Output the [x, y] coordinate of the center of the cell containing the given text.  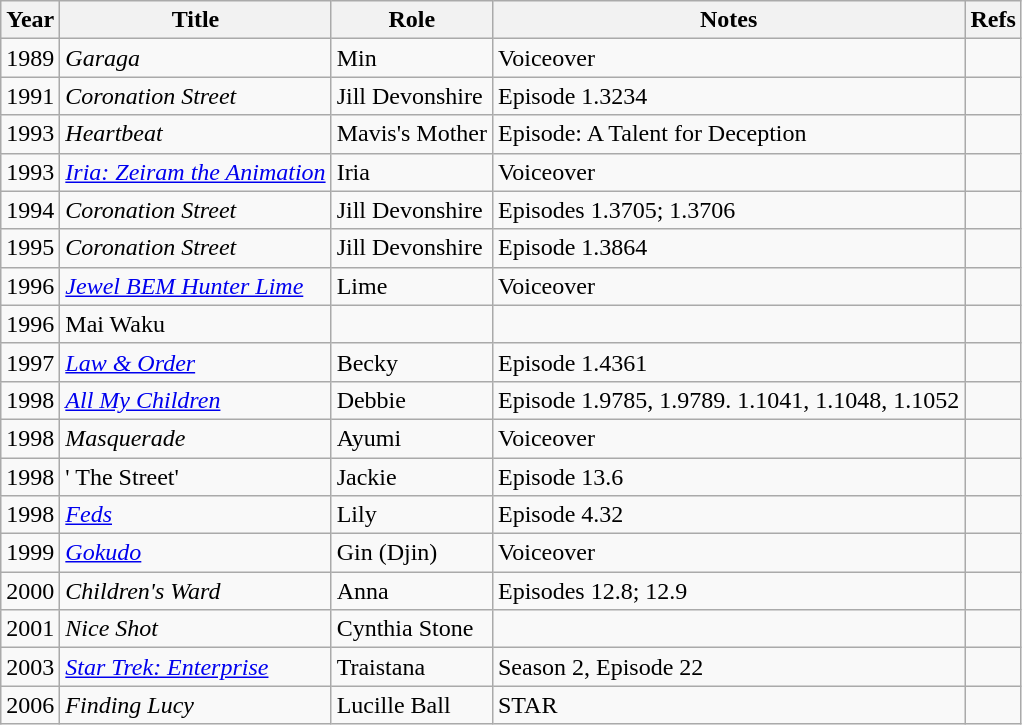
Episode 1.9785, 1.9789. 1.1041, 1.1048, 1.1052 [728, 400]
Episode 1.3234 [728, 96]
Season 2, Episode 22 [728, 667]
Iria [412, 172]
Debbie [412, 400]
Garaga [196, 58]
Min [412, 58]
Law & Order [196, 362]
Mai Waku [196, 324]
Lily [412, 515]
Episodes 1.3705; 1.3706 [728, 210]
Year [30, 20]
Star Trek: Enterprise [196, 667]
Role [412, 20]
1999 [30, 553]
Episodes 12.8; 12.9 [728, 591]
Traistana [412, 667]
Finding Lucy [196, 705]
STAR [728, 705]
Mavis's Mother [412, 134]
Lime [412, 286]
2001 [30, 629]
2003 [30, 667]
Episode 1.4361 [728, 362]
1994 [30, 210]
1995 [30, 248]
Refs [993, 20]
Episode 1.3864 [728, 248]
Children's Ward [196, 591]
Gin (Djin) [412, 553]
Masquerade [196, 438]
Title [196, 20]
Notes [728, 20]
Iria: Zeiram the Animation [196, 172]
Episode: A Talent for Deception [728, 134]
Lucille Ball [412, 705]
Gokudo [196, 553]
' The Street' [196, 477]
1991 [30, 96]
Feds [196, 515]
Episode 4.32 [728, 515]
Cynthia Stone [412, 629]
Jewel BEM Hunter Lime [196, 286]
1997 [30, 362]
Becky [412, 362]
Nice Shot [196, 629]
Jackie [412, 477]
1989 [30, 58]
2006 [30, 705]
Ayumi [412, 438]
Episode 13.6 [728, 477]
All My Children [196, 400]
Anna [412, 591]
Heartbeat [196, 134]
2000 [30, 591]
